Identify which cell holds the provided text, then report its (X, Y) central coordinate. 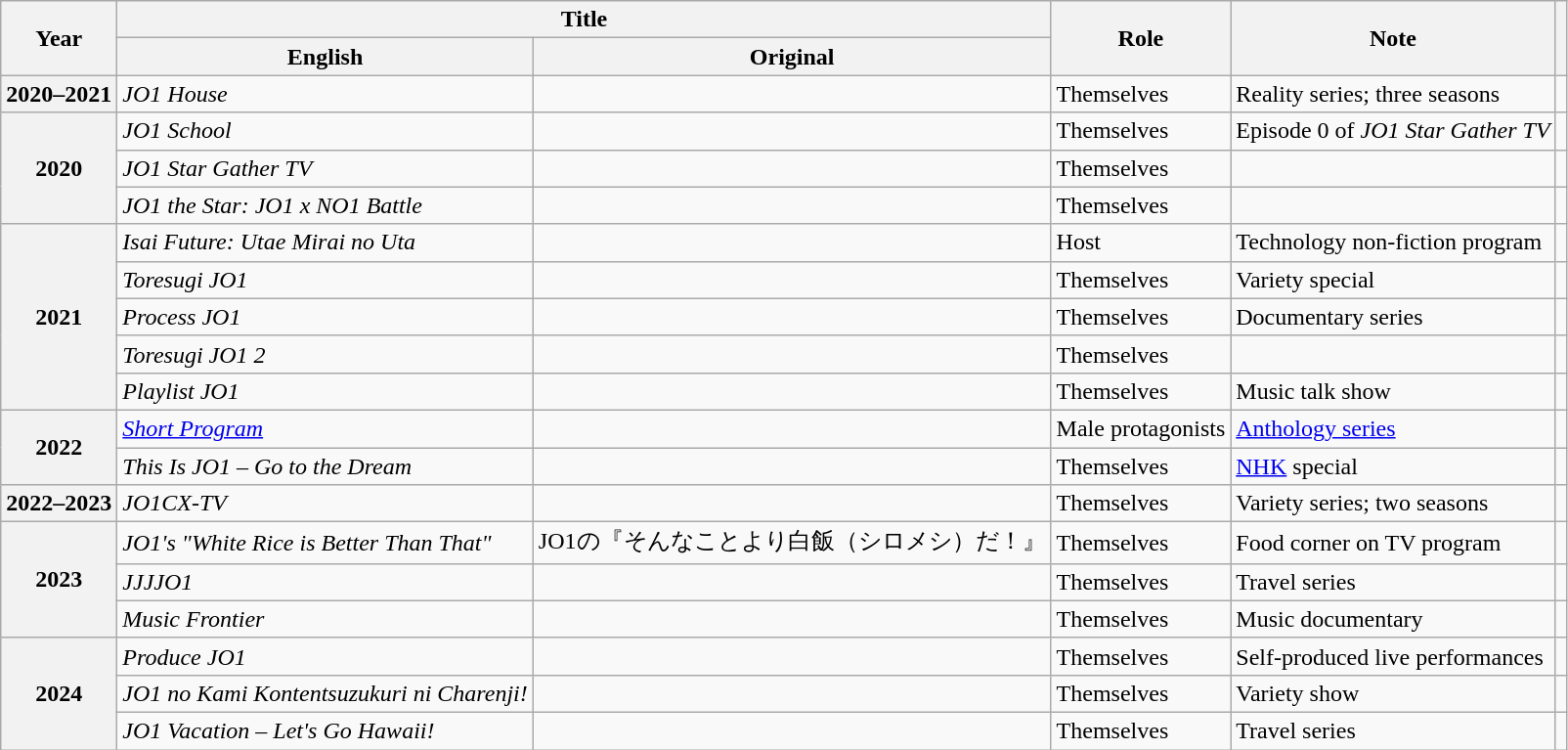
2023 (59, 581)
Variety special (1393, 280)
Note (1393, 38)
Music talk show (1393, 391)
Produce JO1 (326, 656)
2022–2023 (59, 504)
Documentary series (1393, 317)
JO1の『そんなことより白飯（シロメシ）だ！』 (792, 544)
JO1 School (326, 131)
NHK special (1393, 466)
Host (1141, 243)
2022 (59, 447)
Music Frontier (326, 619)
Technology non-fiction program (1393, 243)
JO1 Vacation – Let's Go Hawaii! (326, 730)
Isai Future: Utae Mirai no Uta (326, 243)
Playlist JO1 (326, 391)
Self-produced live performances (1393, 656)
Short Program (326, 428)
Role (1141, 38)
Male protagonists (1141, 428)
Variety series; two seasons (1393, 504)
Process JO1 (326, 317)
JO1 no Kami Kontentsuzukuri ni Charenji! (326, 693)
JO1CX-TV (326, 504)
2020 (59, 168)
Toresugi JO1 2 (326, 354)
English (326, 57)
JO1 Star Gather TV (326, 168)
Music documentary (1393, 619)
Toresugi JO1 (326, 280)
Title (585, 20)
JO1 House (326, 94)
Year (59, 38)
Episode 0 of JO1 Star Gather TV (1393, 131)
JJJJO1 (326, 582)
Variety show (1393, 693)
Food corner on TV program (1393, 544)
2021 (59, 317)
2024 (59, 693)
Anthology series (1393, 428)
2020–2021 (59, 94)
This Is JO1 – Go to the Dream (326, 466)
Reality series; three seasons (1393, 94)
JO1 the Star: JO1 x NO1 Battle (326, 205)
JO1's "White Rice is Better Than That" (326, 544)
Original (792, 57)
